Locate the cell with the specified text and output its [x, y] center coordinate. 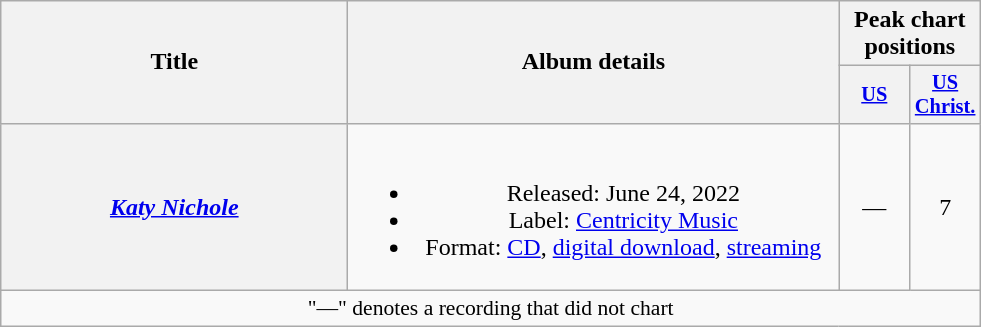
USChrist. [946, 95]
Released: June 24, 2022Label: Centricity MusicFormat: CD, digital download, streaming [594, 206]
Album details [594, 62]
Title [174, 62]
Katy Nichole [174, 206]
US [874, 95]
Peak chart positions [910, 34]
7 [946, 206]
"—" denotes a recording that did not chart [491, 309]
— [874, 206]
